From the cell containing the given text, extract its center point as [x, y] coordinate. 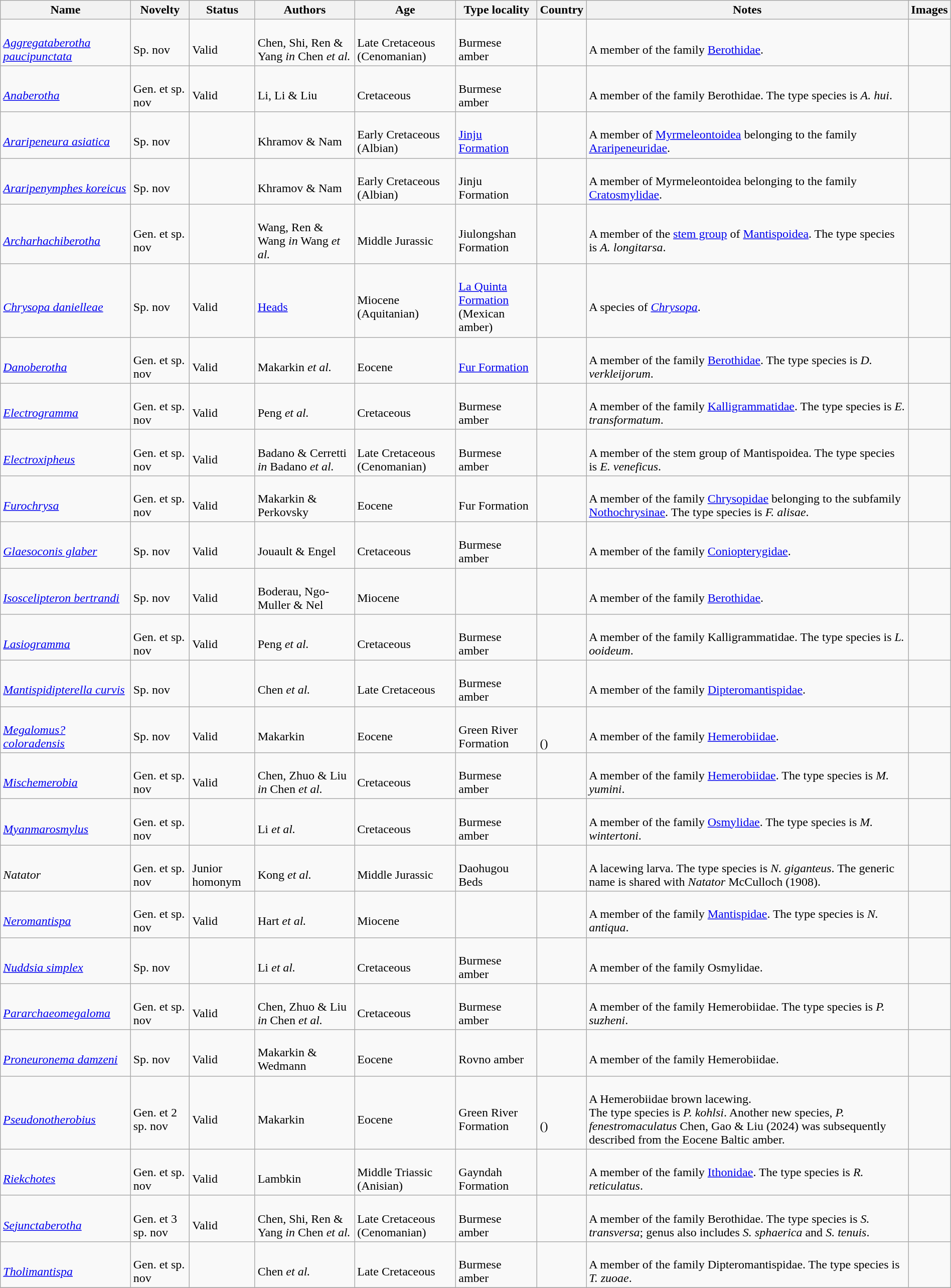
Neromantispa [65, 914]
A species of Chrysopa. [747, 300]
Rovno amber [497, 1053]
A member of the family Berothidae. The type species is A. hui. [747, 89]
Isoscelipteron bertrandi [65, 591]
Archarhachiberotha [65, 234]
A member of the family Dipteromantispidae. The type species is T. zuoae. [747, 1264]
A lacewing larva. The type species is N. giganteus. The generic name is shared with Natator McCulloch (1908). [747, 868]
Type locality [497, 10]
Boderau, Ngo-Muller & Nel [305, 591]
Hart et al. [305, 914]
Danoberotha [65, 360]
Proneuronema damzeni [65, 1053]
A member of the family Osmylidae. [747, 960]
Makarkin et al. [305, 360]
A member of Myrmeleontoidea belonging to the family Cratosmylidae. [747, 181]
Nuddsia simplex [65, 960]
A member of the family Kalligrammatidae. The type species is L. ooideum. [747, 637]
A member of the stem group of Mantispoidea. The type species is E. veneficus. [747, 452]
Daohugou Beds [497, 868]
A member of the family Hemerobiidae. The type species is P. suzheni. [747, 1007]
Gen. et 3 sp. nov [160, 1218]
A member of the family Mantispidae. The type species is N. antiqua. [747, 914]
Gayndah Formation [497, 1172]
A member of the family Berothidae. The type species is D. verkleijorum. [747, 360]
Lambkin [305, 1172]
Pararchaeomegaloma [65, 1007]
Pseudonotherobius [65, 1112]
Middle Triassic (Anisian) [405, 1172]
Authors [305, 10]
Electrogramma [65, 406]
A member of the stem group of Mantispoidea. The type species is A. longitarsa. [747, 234]
Kong et al. [305, 868]
Glaesoconis glaber [65, 545]
Jouault & Engel [305, 545]
Junior homonym [222, 868]
Miocene (Aquitanian) [405, 300]
Wang, Ren & Wang in Wang et al. [305, 234]
Natator [65, 868]
A member of Myrmeleontoidea belonging to the family Araripeneuridae. [747, 135]
Tholimantispa [65, 1264]
Jiulongshan Formation [497, 234]
Chrysopa danielleae [65, 300]
Novelty [160, 10]
A member of the family Coniopterygidae. [747, 545]
Aggregataberotha paucipunctata [65, 43]
Notes [747, 10]
A member of the family Ithonidae. The type species is R. reticulatus. [747, 1172]
Lasiogramma [65, 637]
A member of the family Osmylidae. The type species is M. wintertoni. [747, 822]
A member of the family Dipteromantispidae. [747, 684]
Araripeneura asiatica [65, 135]
A member of the family Chrysopidae belonging to the subfamily Nothochrysinae. The type species is F. alisae. [747, 499]
Megalomus? coloradensis [65, 730]
Heads [305, 300]
Country [562, 10]
Makarkin & Perkovsky [305, 499]
Status [222, 10]
Riekchotes [65, 1172]
Electroxipheus [65, 452]
Mantispidipterella curvis [65, 684]
Furochrysa [65, 499]
La Quinta Formation(Mexican amber) [497, 300]
A member of the family Kalligrammatidae. The type species is E. transformatum. [747, 406]
Gen. et 2 sp. nov [160, 1112]
Sejunctaberotha [65, 1218]
Badano & Cerretti in Badano et al. [305, 452]
A member of the family Hemerobiidae. The type species is M. yumini. [747, 776]
Makarkin & Wedmann [305, 1053]
Myanmarosmylus [65, 822]
Images [929, 10]
Mischemerobia [65, 776]
Anaberotha [65, 89]
Li, Li & Liu [305, 89]
Araripenymphes koreicus [65, 181]
A member of the family Berothidae. The type species is S. transversa; genus also includes S. sphaerica and S. tenuis. [747, 1218]
Age [405, 10]
Name [65, 10]
